Scan for the cell matching the given text and deliver its (X, Y) coordinate at center. 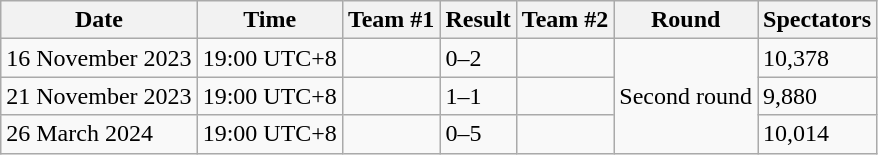
Result (478, 20)
Round (686, 20)
16 November 2023 (99, 58)
Date (99, 20)
Spectators (818, 20)
9,880 (818, 96)
10,378 (818, 58)
Time (270, 20)
10,014 (818, 134)
Team #2 (565, 20)
21 November 2023 (99, 96)
Second round (686, 96)
0–2 (478, 58)
Team #1 (391, 20)
0–5 (478, 134)
1–1 (478, 96)
26 March 2024 (99, 134)
